Find where the given text appears and provide that cell's center as [X, Y] coordinate. 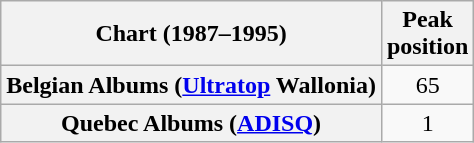
Peakposition [427, 34]
Chart (1987–1995) [192, 34]
1 [427, 123]
Belgian Albums (Ultratop Wallonia) [192, 85]
Quebec Albums (ADISQ) [192, 123]
65 [427, 85]
